For the text-containing cell, return its midpoint in (x, y) coordinate format. 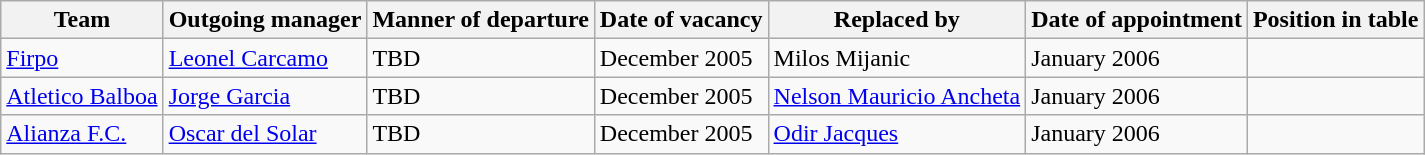
Manner of departure (480, 20)
Date of appointment (1137, 20)
Replaced by (897, 20)
Nelson Mauricio Ancheta (897, 96)
Odir Jacques (897, 134)
Alianza F.C. (82, 134)
Firpo (82, 58)
Date of vacancy (681, 20)
Leonel Carcamo (265, 58)
Outgoing manager (265, 20)
Milos Mijanic (897, 58)
Position in table (1335, 20)
Jorge Garcia (265, 96)
Oscar del Solar (265, 134)
Team (82, 20)
Atletico Balboa (82, 96)
